Output the (x, y) coordinate of the center of the cell containing the given text.  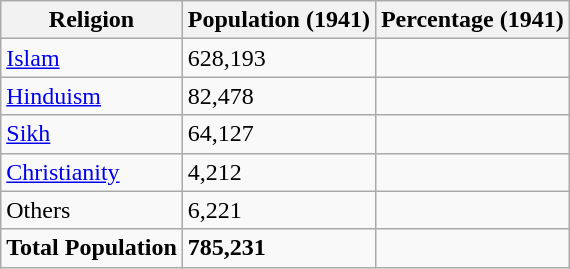
Others (92, 210)
Percentage (1941) (472, 20)
6,221 (278, 210)
64,127 (278, 134)
Islam (92, 58)
785,231 (278, 248)
628,193 (278, 58)
Religion (92, 20)
Christianity (92, 172)
82,478 (278, 96)
Population (1941) (278, 20)
Sikh (92, 134)
4,212 (278, 172)
Hinduism (92, 96)
Total Population (92, 248)
